Locate the cell with the specified text and output its (X, Y) center coordinate. 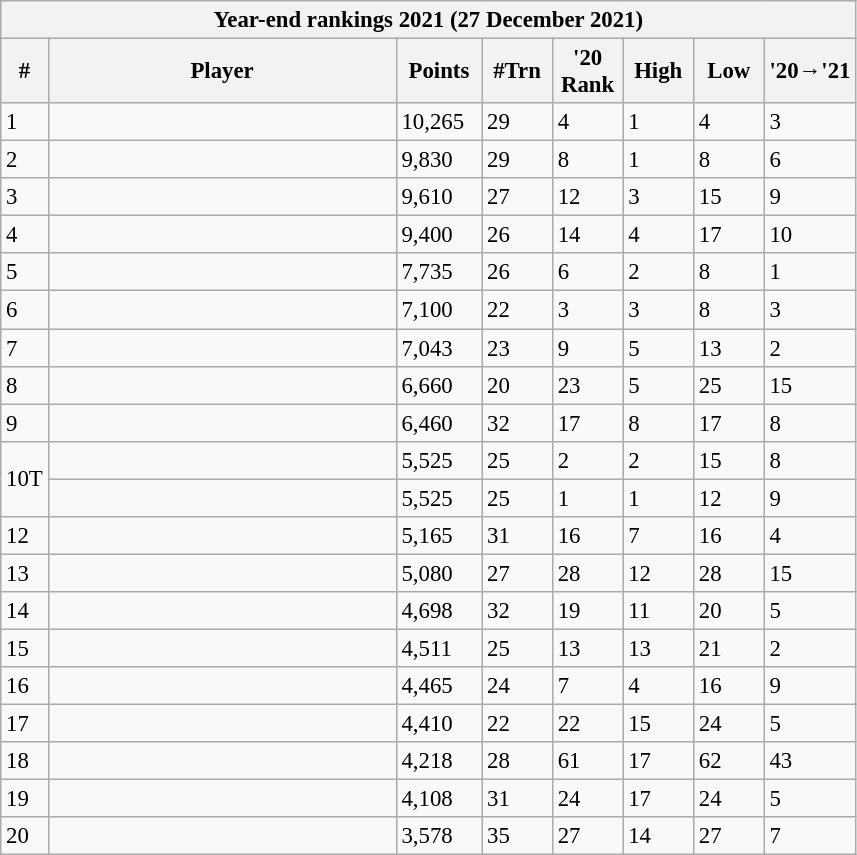
4,511 (439, 648)
7,735 (439, 273)
6,660 (439, 385)
4,108 (439, 799)
11 (658, 611)
5,080 (439, 573)
4,410 (439, 724)
4,218 (439, 761)
# (24, 72)
7,100 (439, 310)
7,043 (439, 348)
9,610 (439, 197)
3,578 (439, 836)
35 (518, 836)
#Trn (518, 72)
10 (810, 235)
18 (24, 761)
9,400 (439, 235)
4,465 (439, 686)
Year-end rankings 2021 (27 December 2021) (428, 20)
Player (222, 72)
61 (588, 761)
6,460 (439, 423)
62 (730, 761)
4,698 (439, 611)
5,165 (439, 536)
Low (730, 72)
High (658, 72)
'20 Rank (588, 72)
10,265 (439, 122)
21 (730, 648)
10T (24, 478)
Points (439, 72)
43 (810, 761)
9,830 (439, 160)
'20→'21 (810, 72)
